Return [x, y] of the center of cell containing provided text 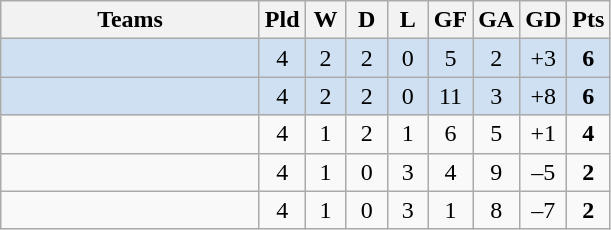
+3 [544, 58]
Pts [588, 20]
GA [496, 20]
D [366, 20]
8 [496, 210]
11 [450, 96]
W [326, 20]
L [408, 20]
GF [450, 20]
+8 [544, 96]
–7 [544, 210]
Teams [130, 20]
GD [544, 20]
9 [496, 172]
–5 [544, 172]
+1 [544, 134]
Pld [282, 20]
